Scan for the cell matching the given text and deliver its (x, y) coordinate at center. 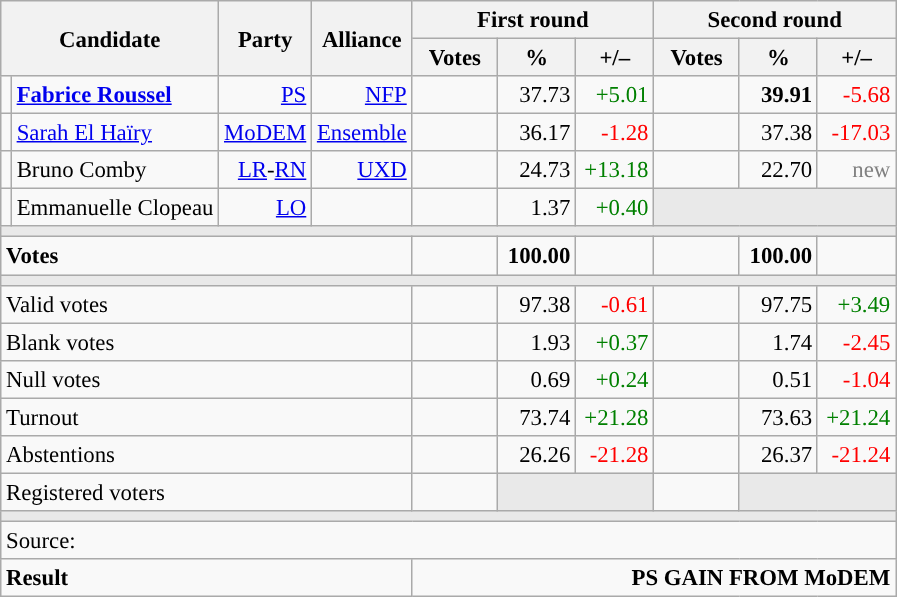
-1.04 (856, 379)
0.51 (778, 379)
37.73 (537, 95)
Candidate (110, 38)
36.17 (537, 133)
+5.01 (615, 95)
+0.37 (615, 342)
37.38 (778, 133)
39.91 (778, 95)
+13.18 (615, 170)
Result (206, 578)
+0.40 (615, 208)
-21.28 (615, 455)
Registered voters (206, 492)
24.73 (537, 170)
1.93 (537, 342)
MoDEM (266, 133)
Sarah El Haïry (114, 133)
26.37 (778, 455)
1.74 (778, 342)
new (856, 170)
NFP (362, 95)
UXD (362, 170)
-21.24 (856, 455)
-0.61 (615, 304)
-1.28 (615, 133)
Ensemble (362, 133)
Emmanuelle Clopeau (114, 208)
73.63 (778, 417)
PS (266, 95)
LR-RN (266, 170)
+21.24 (856, 417)
-5.68 (856, 95)
Blank votes (206, 342)
Alliance (362, 38)
Fabrice Roussel (114, 95)
Turnout (206, 417)
97.75 (778, 304)
PS GAIN FROM MoDEM (654, 578)
-17.03 (856, 133)
+0.24 (615, 379)
Valid votes (206, 304)
+21.28 (615, 417)
Abstentions (206, 455)
Source: (448, 540)
Bruno Comby (114, 170)
+3.49 (856, 304)
LO (266, 208)
0.69 (537, 379)
Null votes (206, 379)
1.37 (537, 208)
-2.45 (856, 342)
Party (266, 38)
26.26 (537, 455)
Second round (775, 20)
First round (533, 20)
73.74 (537, 417)
97.38 (537, 304)
22.70 (778, 170)
